Search for the cell housing the specified text and yield its (x, y) center coordinate. 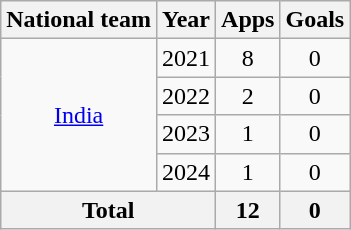
India (79, 115)
2023 (186, 134)
2 (248, 96)
2024 (186, 172)
2022 (186, 96)
Total (108, 210)
12 (248, 210)
8 (248, 58)
Goals (315, 20)
Year (186, 20)
National team (79, 20)
Apps (248, 20)
2021 (186, 58)
